Pinpoint the cell where the given text exists, returning its [x, y] midpoint coordinate. 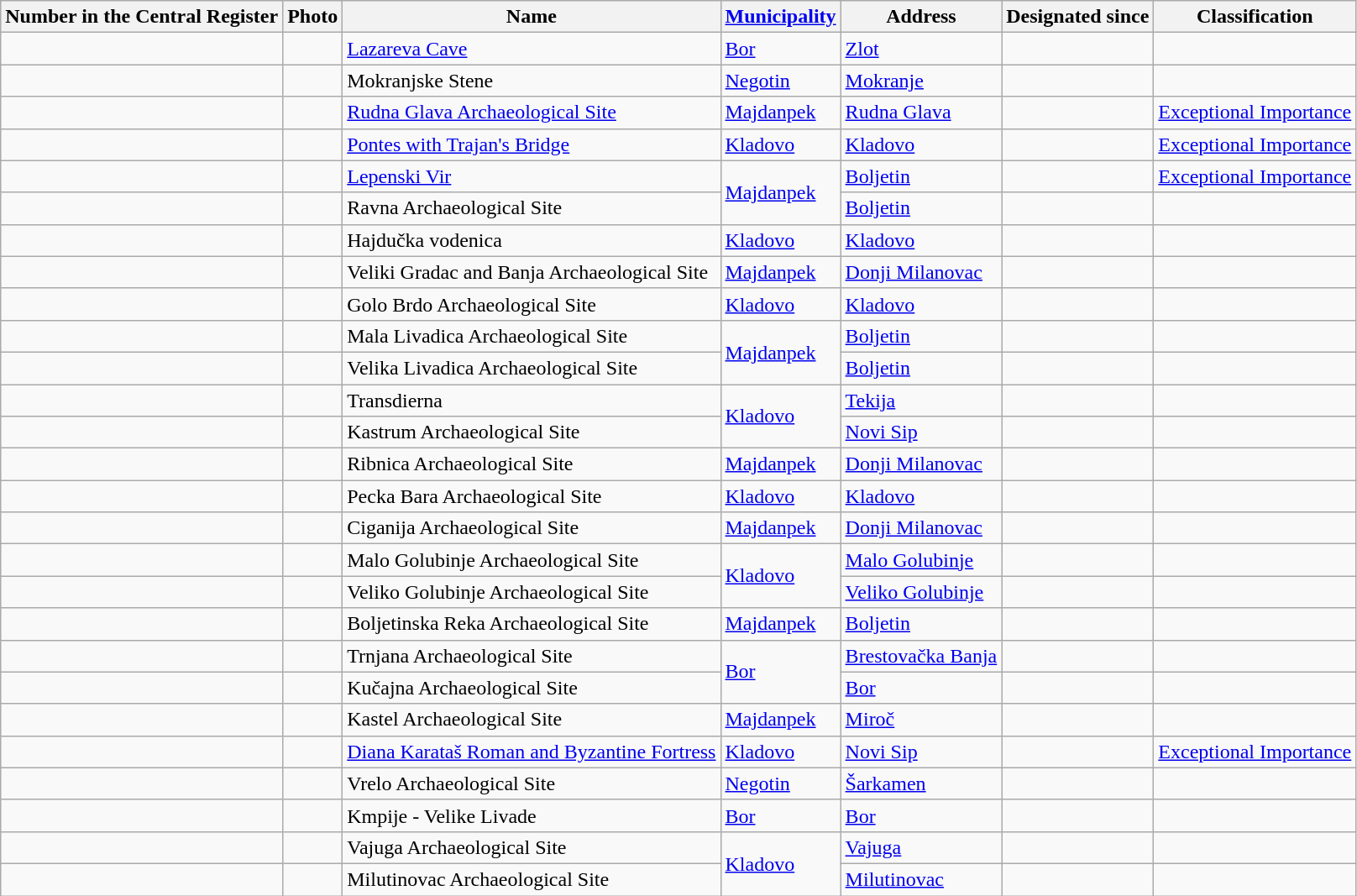
Photo [312, 17]
Veliki Gradac and Banja Archaeological Site [532, 272]
Zlot [921, 49]
Rudna Glava [921, 113]
Mala Livadica Archaeological Site [532, 336]
Brestovačka Banja [921, 656]
Malo Golubinje Archaeological Site [532, 560]
Vajuga Archaeological Site [532, 847]
Name [532, 17]
Mokranjske Stene [532, 81]
Veliko Golubinje Archaeological Site [532, 592]
Classification [1255, 17]
Ribnica Archaeological Site [532, 464]
Šarkamen [921, 783]
Kmpije - Velike Livade [532, 815]
Malo Golubinje [921, 560]
Transdierna [532, 401]
Milutinovac Archaeological Site [532, 879]
Tekija [921, 401]
Address [921, 17]
Trnjana Archaeological Site [532, 656]
Milutinovac [921, 879]
Miroč [921, 720]
Pontes with Trajan's Bridge [532, 144]
Pecka Bara Archaeological Site [532, 496]
Golo Brdo Archaeological Site [532, 304]
Hajdučka vodenica [532, 240]
Kastel Archaeological Site [532, 720]
Designated since [1078, 17]
Vajuga [921, 847]
Diana Karataš Roman and Byzantine Fortress [532, 752]
Mokranje [921, 81]
Vrelo Archaeological Site [532, 783]
Lepenski Vir [532, 176]
Veliko Golubinje [921, 592]
Kastrum Archaeological Site [532, 432]
Boljetinska Reka Archaeological Site [532, 624]
Kučajna Archaeological Site [532, 688]
Velika Livadica Archaeological Site [532, 368]
Lazareva Cave [532, 49]
Rudna Glava Archaeological Site [532, 113]
Municipality [781, 17]
Ciganija Archaeological Site [532, 528]
Ravna Archaeological Site [532, 208]
Number in the Central Register [142, 17]
